Output the (X, Y) coordinate of the center of the cell containing the given text.  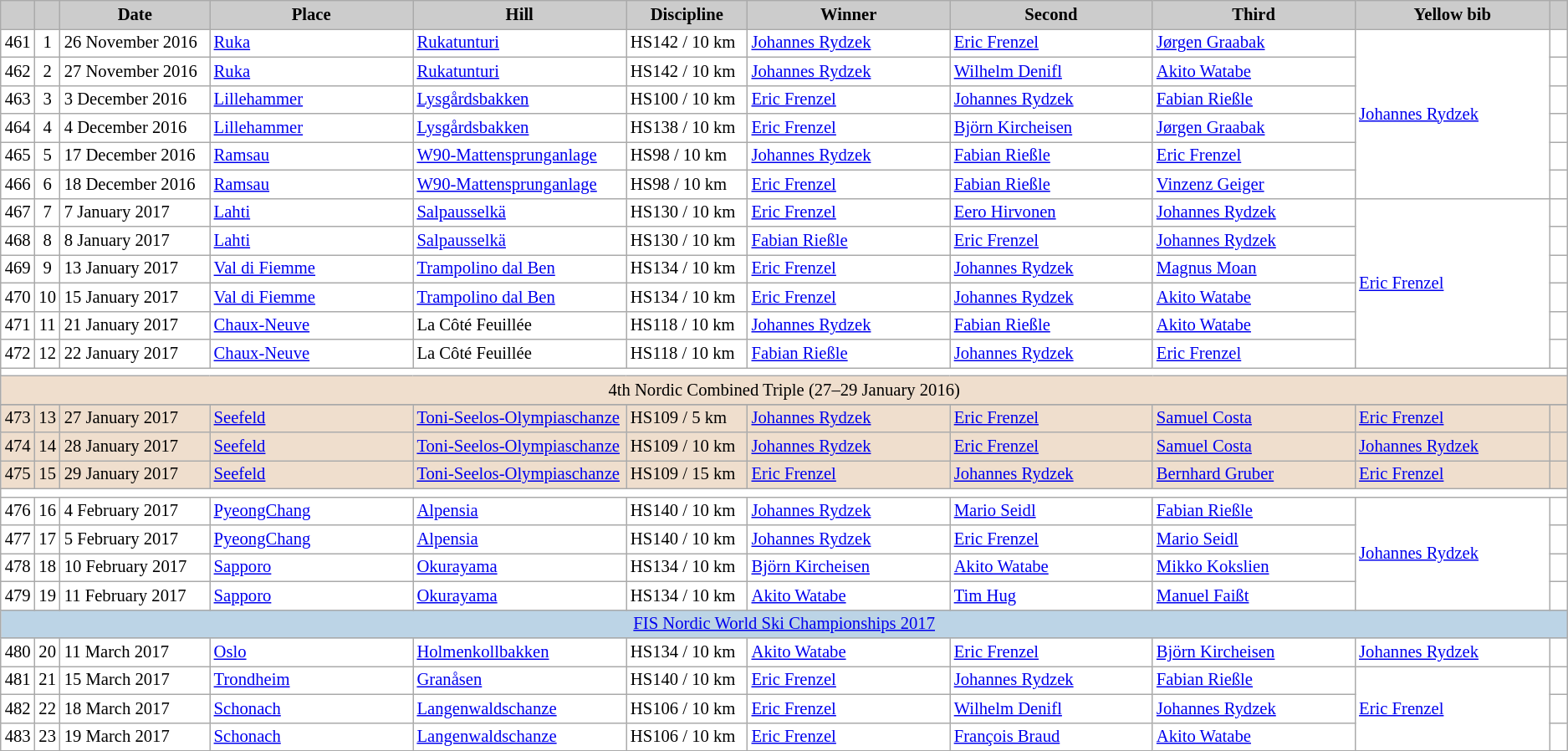
473 (18, 418)
21 January 2017 (135, 325)
19 (47, 595)
467 (18, 212)
Granåsen (520, 680)
462 (18, 71)
463 (18, 100)
477 (18, 539)
466 (18, 184)
14 (47, 446)
17 (47, 539)
Bernhard Gruber (1254, 474)
17 December 2016 (135, 156)
4th Nordic Combined Triple (27–29 January 2016) (784, 390)
1 (47, 43)
Vinzenz Geiger (1254, 184)
11 March 2017 (135, 651)
FIS Nordic World Ski Championships 2017 (784, 624)
16 (47, 511)
469 (18, 268)
22 January 2017 (135, 354)
15 (47, 474)
2 (47, 71)
Winner (849, 14)
11 (47, 325)
15 March 2017 (135, 680)
Second (1051, 14)
Hill (520, 14)
475 (18, 474)
Manuel Faißt (1254, 595)
Yellow bib (1452, 14)
5 February 2017 (135, 539)
27 January 2017 (135, 418)
478 (18, 567)
10 February 2017 (135, 567)
Date (135, 14)
468 (18, 240)
9 (47, 268)
7 (47, 212)
13 January 2017 (135, 268)
479 (18, 595)
483 (18, 737)
18 December 2016 (135, 184)
HS100 / 10 km (687, 100)
4 (47, 128)
11 February 2017 (135, 595)
27 November 2016 (135, 71)
5 (47, 156)
Holmenkollbakken (520, 651)
12 (47, 354)
Mikko Kokslien (1254, 567)
474 (18, 446)
HS109 / 5 km (687, 418)
4 February 2017 (135, 511)
472 (18, 354)
HS109 / 10 km (687, 446)
20 (47, 651)
465 (18, 156)
10 (47, 297)
3 December 2016 (135, 100)
15 January 2017 (135, 297)
23 (47, 737)
François Braud (1051, 737)
18 March 2017 (135, 708)
471 (18, 325)
464 (18, 128)
HS138 / 10 km (687, 128)
26 November 2016 (135, 43)
Place (311, 14)
Third (1254, 14)
18 (47, 567)
21 (47, 680)
Tim Hug (1051, 595)
8 January 2017 (135, 240)
8 (47, 240)
19 March 2017 (135, 737)
481 (18, 680)
4 December 2016 (135, 128)
476 (18, 511)
6 (47, 184)
Trondheim (311, 680)
Discipline (687, 14)
Eero Hirvonen (1051, 212)
482 (18, 708)
480 (18, 651)
Oslo (311, 651)
7 January 2017 (135, 212)
Magnus Moan (1254, 268)
13 (47, 418)
3 (47, 100)
470 (18, 297)
22 (47, 708)
28 January 2017 (135, 446)
HS109 / 15 km (687, 474)
29 January 2017 (135, 474)
461 (18, 43)
